Capture the cell that displays the provided text and extract its (x, y) central coordinate. 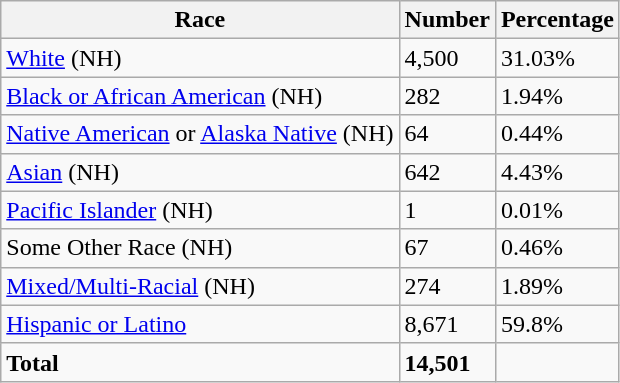
Some Other Race (NH) (200, 248)
0.01% (557, 210)
642 (447, 172)
1.89% (557, 286)
0.44% (557, 134)
8,671 (447, 324)
67 (447, 248)
1.94% (557, 96)
64 (447, 134)
Number (447, 20)
14,501 (447, 362)
Total (200, 362)
31.03% (557, 58)
4,500 (447, 58)
Race (200, 20)
274 (447, 286)
Mixed/Multi-Racial (NH) (200, 286)
4.43% (557, 172)
Pacific Islander (NH) (200, 210)
1 (447, 210)
0.46% (557, 248)
59.8% (557, 324)
Hispanic or Latino (200, 324)
Percentage (557, 20)
Black or African American (NH) (200, 96)
282 (447, 96)
White (NH) (200, 58)
Native American or Alaska Native (NH) (200, 134)
Asian (NH) (200, 172)
